Capture the cell that displays the provided text and extract its [x, y] central coordinate. 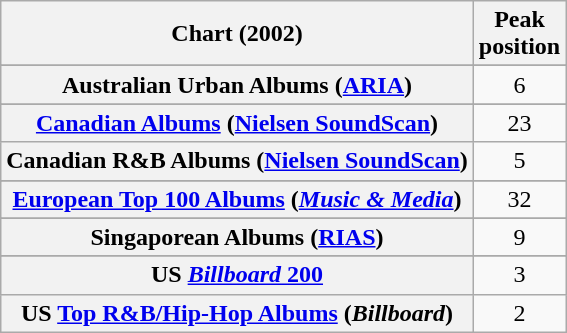
Peakposition [519, 34]
Chart (2002) [238, 34]
US Top R&B/Hip-Hop Albums (Billboard) [238, 313]
23 [519, 123]
US Billboard 200 [238, 275]
Singaporean Albums (RIAS) [238, 237]
European Top 100 Albums (Music & Media) [238, 199]
Canadian Albums (Nielsen SoundScan) [238, 123]
Canadian R&B Albums (Nielsen SoundScan) [238, 161]
9 [519, 237]
6 [519, 85]
32 [519, 199]
Australian Urban Albums (ARIA) [238, 85]
3 [519, 275]
5 [519, 161]
2 [519, 313]
